Extract the (X, Y) coordinate from the center of the cell holding the provided text.  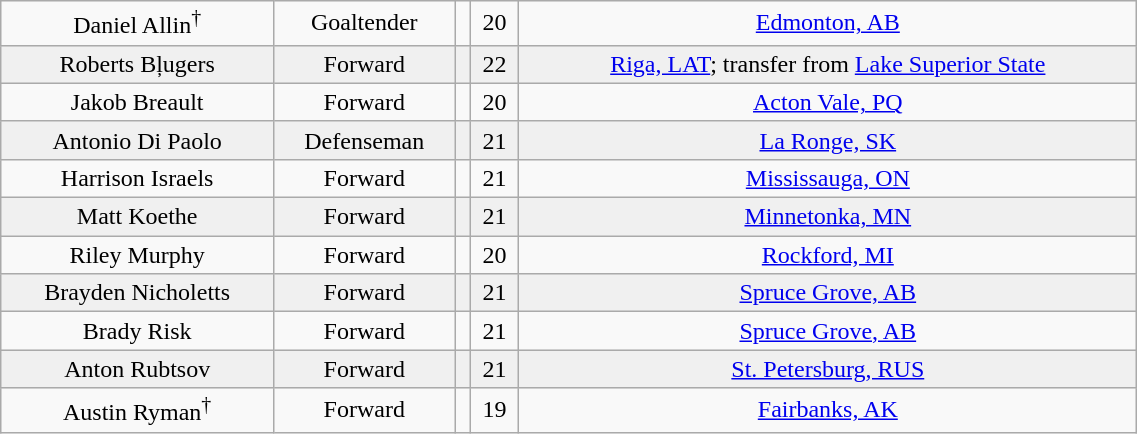
Antonio Di Paolo (138, 140)
Fairbanks, AK (828, 410)
Brady Risk (138, 331)
Edmonton, AB (828, 24)
Daniel Allin† (138, 24)
Mississauga, ON (828, 178)
Defenseman (364, 140)
Harrison Israels (138, 178)
Riga, LAT; transfer from Lake Superior State (828, 64)
Roberts Bļugers (138, 64)
La Ronge, SK (828, 140)
Jakob Breault (138, 102)
Matt Koethe (138, 217)
Brayden Nicholetts (138, 293)
Goaltender (364, 24)
Acton Vale, PQ (828, 102)
Anton Rubtsov (138, 369)
Austin Ryman† (138, 410)
22 (494, 64)
Riley Murphy (138, 255)
St. Petersburg, RUS (828, 369)
Minnetonka, MN (828, 217)
Rockford, MI (828, 255)
19 (494, 410)
